Output the [x, y] coordinate of the center of the cell containing the given text.  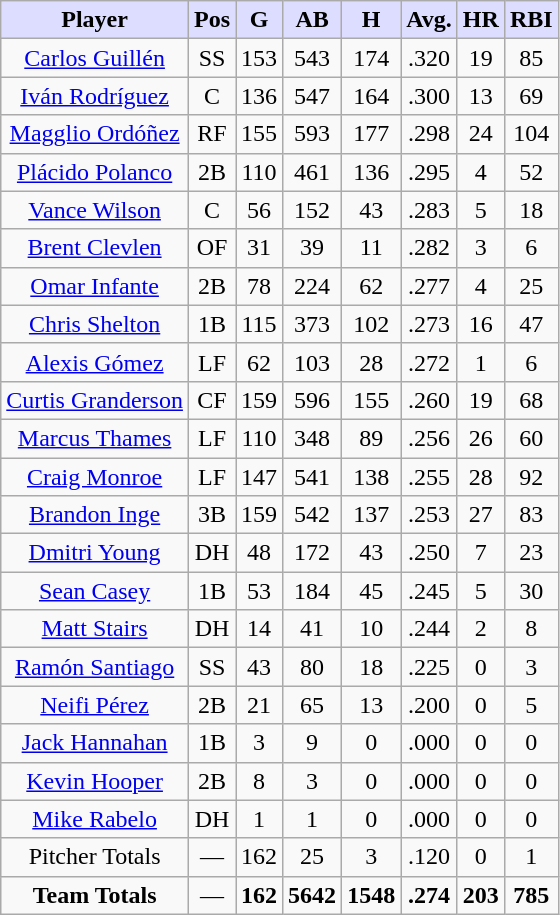
103 [312, 362]
60 [531, 438]
153 [260, 58]
.300 [430, 96]
14 [260, 629]
52 [531, 172]
Team Totals [95, 895]
5642 [312, 895]
Matt Stairs [95, 629]
.295 [430, 172]
CF [212, 400]
69 [531, 96]
68 [531, 400]
147 [260, 477]
138 [372, 477]
Brandon Inge [95, 515]
177 [372, 134]
RBI [531, 20]
45 [372, 591]
AB [312, 20]
7 [480, 553]
.260 [430, 400]
547 [312, 96]
.245 [430, 591]
2 [480, 629]
.282 [430, 248]
Jack Hannahan [95, 743]
.225 [430, 667]
.253 [430, 515]
541 [312, 477]
80 [312, 667]
Curtis Granderson [95, 400]
39 [312, 248]
Vance Wilson [95, 210]
172 [312, 553]
224 [312, 286]
.120 [430, 857]
.200 [430, 705]
184 [312, 591]
.256 [430, 438]
203 [480, 895]
10 [372, 629]
56 [260, 210]
Chris Shelton [95, 324]
115 [260, 324]
461 [312, 172]
92 [531, 477]
24 [480, 134]
596 [312, 400]
26 [480, 438]
.298 [430, 134]
164 [372, 96]
9 [312, 743]
Brent Clevlen [95, 248]
31 [260, 248]
542 [312, 515]
89 [372, 438]
593 [312, 134]
3B [212, 515]
Pos [212, 20]
OF [212, 248]
65 [312, 705]
78 [260, 286]
Iván Rodríguez [95, 96]
174 [372, 58]
543 [312, 58]
Pitcher Totals [95, 857]
785 [531, 895]
23 [531, 553]
H [372, 20]
16 [480, 324]
Mike Rabelo [95, 819]
48 [260, 553]
Omar Infante [95, 286]
Plácido Polanco [95, 172]
.283 [430, 210]
Craig Monroe [95, 477]
85 [531, 58]
.250 [430, 553]
137 [372, 515]
Sean Casey [95, 591]
1548 [372, 895]
Carlos Guillén [95, 58]
53 [260, 591]
102 [372, 324]
104 [531, 134]
Avg. [430, 20]
Player [95, 20]
27 [480, 515]
.272 [430, 362]
Marcus Thames [95, 438]
Ramón Santiago [95, 667]
41 [312, 629]
.277 [430, 286]
21 [260, 705]
Alexis Gómez [95, 362]
.244 [430, 629]
348 [312, 438]
.273 [430, 324]
HR [480, 20]
Kevin Hooper [95, 781]
G [260, 20]
.320 [430, 58]
Dmitri Young [95, 553]
47 [531, 324]
.274 [430, 895]
30 [531, 591]
373 [312, 324]
Magglio Ordóñez [95, 134]
.255 [430, 477]
152 [312, 210]
Neifi Pérez [95, 705]
RF [212, 134]
83 [531, 515]
11 [372, 248]
